Determine the [x, y] coordinate at the center of the cell enclosing the given text.  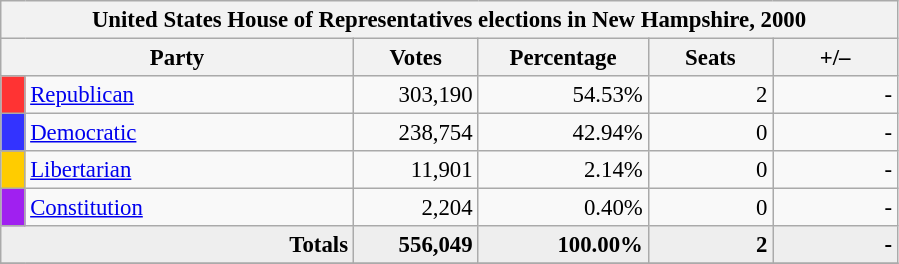
Democratic [189, 133]
303,190 [416, 95]
Republican [189, 95]
54.53% [563, 95]
Libertarian [189, 170]
11,901 [416, 170]
Party [178, 58]
Totals [178, 245]
Seats [710, 58]
Votes [416, 58]
+/– [836, 58]
2,204 [416, 208]
238,754 [416, 133]
42.94% [563, 133]
100.00% [563, 245]
2.14% [563, 170]
Percentage [563, 58]
0.40% [563, 208]
United States House of Representatives elections in New Hampshire, 2000 [450, 20]
Constitution [189, 208]
556,049 [416, 245]
